Output the (x, y) coordinate of the center of the cell containing the given text.  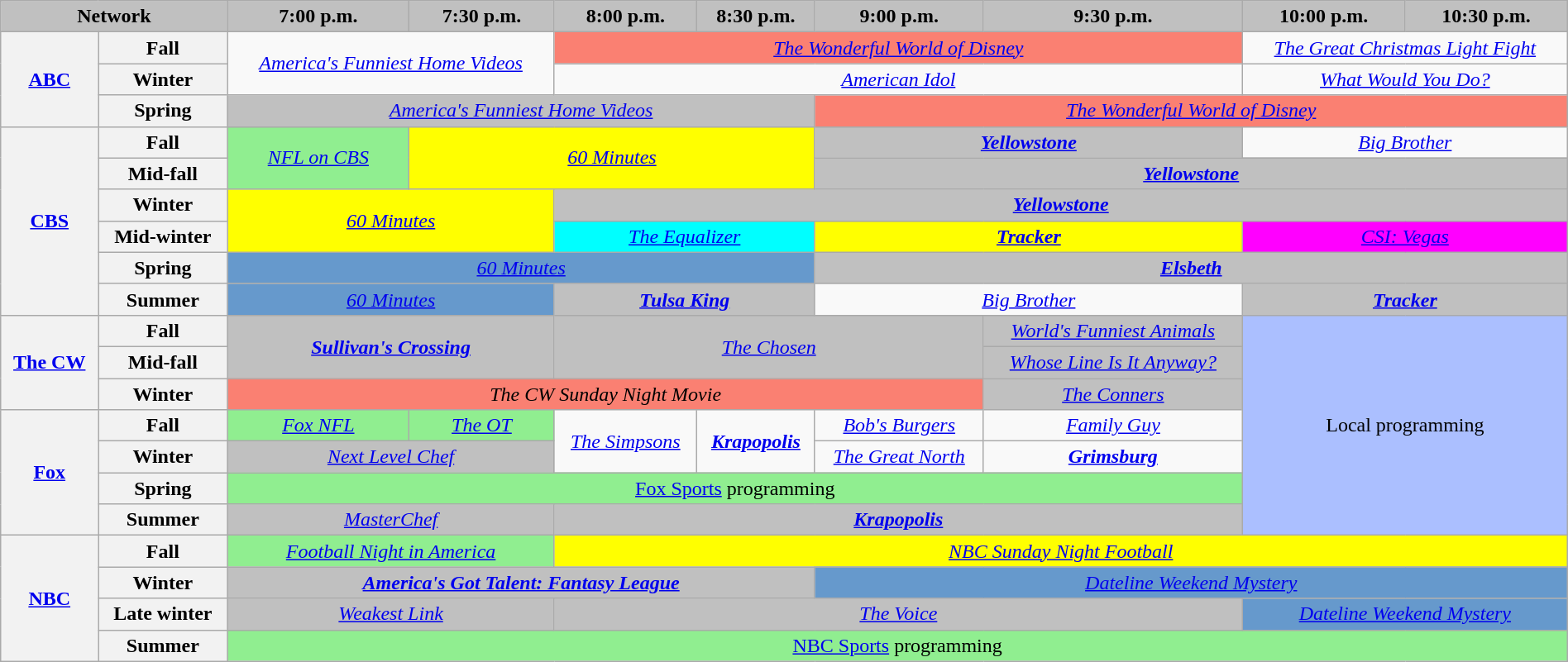
The Great North (899, 457)
NBC (50, 598)
8:30 p.m. (756, 17)
The Equalizer (685, 236)
ABC (50, 79)
8:00 p.m. (625, 17)
The Chosen (769, 346)
America's Got Talent: Fantasy League (521, 583)
10:30 p.m. (1486, 17)
9:00 p.m. (899, 17)
10:00 p.m. (1323, 17)
Local programming (1404, 425)
Fox Sports programming (734, 488)
NBC Sunday Night Football (1060, 551)
MasterChef (390, 520)
Late winter (163, 614)
Bob's Burgers (899, 426)
Sullivan's Crossing (390, 346)
NFL on CBS (318, 158)
Elsbeth (1191, 268)
CSI: Vegas (1404, 236)
The OT (481, 426)
CBS (50, 221)
Network (114, 17)
The Great Christmas Light Fight (1404, 48)
Fox (50, 473)
The CW (50, 362)
What Would You Do? (1404, 79)
Next Level Chef (390, 457)
Mid-winter (163, 236)
Tulsa King (685, 299)
Weakest Link (390, 614)
The Simpsons (625, 441)
Whose Line Is It Anyway? (1113, 362)
American Idol (898, 79)
Family Guy (1113, 426)
7:30 p.m. (481, 17)
Football Night in America (390, 551)
The Conners (1113, 394)
9:30 p.m. (1113, 17)
The CW Sunday Night Movie (605, 394)
NBC Sports programming (897, 645)
The Voice (898, 614)
Fox NFL (318, 426)
World's Funniest Animals (1113, 331)
7:00 p.m. (318, 17)
Grimsburg (1113, 457)
